Return the [x, y] coordinate for the center point of the cell that contains the specified text.  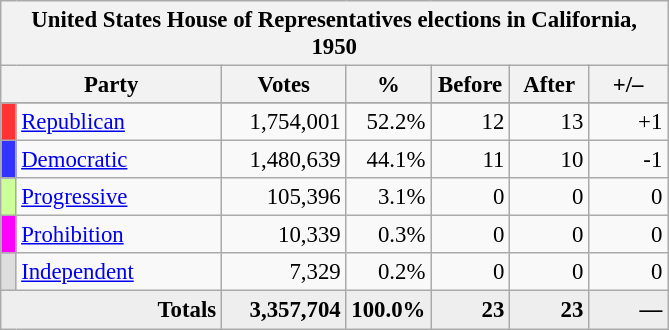
Progressive [119, 197]
12 [470, 122]
% [388, 85]
1,480,639 [284, 160]
13 [550, 122]
United States House of Representatives elections in California, 1950 [334, 34]
Republican [119, 122]
52.2% [388, 122]
Democratic [119, 160]
After [550, 85]
0.2% [388, 273]
0.3% [388, 235]
11 [470, 160]
10,339 [284, 235]
Totals [112, 310]
-1 [628, 160]
— [628, 310]
7,329 [284, 273]
3,357,704 [284, 310]
Votes [284, 85]
10 [550, 160]
44.1% [388, 160]
3.1% [388, 197]
Independent [119, 273]
Prohibition [119, 235]
1,754,001 [284, 122]
100.0% [388, 310]
Party [112, 85]
Before [470, 85]
+/– [628, 85]
105,396 [284, 197]
+1 [628, 122]
